Capture the cell that displays the provided text and extract its [x, y] central coordinate. 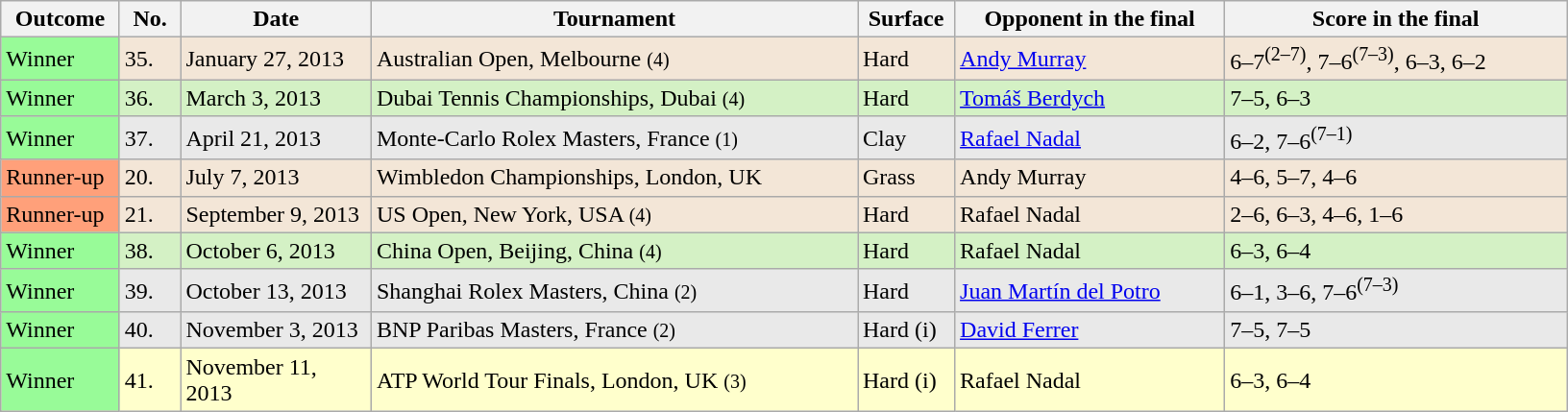
January 27, 2013 [277, 60]
6–2, 7–6(7–1) [1396, 138]
2–6, 6–3, 4–6, 1–6 [1396, 214]
Surface [905, 19]
No. [150, 19]
4–6, 5–7, 4–6 [1396, 178]
Wimbledon Championships, London, UK [614, 178]
38. [150, 251]
April 21, 2013 [277, 138]
Juan Martín del Potro [1090, 290]
37. [150, 138]
Tournament [614, 19]
Shanghai Rolex Masters, China (2) [614, 290]
36. [150, 98]
Date [277, 19]
ATP World Tour Finals, London, UK (3) [614, 380]
Dubai Tennis Championships, Dubai (4) [614, 98]
October 13, 2013 [277, 290]
Opponent in the final [1090, 19]
Monte-Carlo Rolex Masters, France (1) [614, 138]
BNP Paribas Masters, France (2) [614, 330]
6–7(2–7), 7–6(7–3), 6–3, 6–2 [1396, 60]
Grass [905, 178]
39. [150, 290]
September 9, 2013 [277, 214]
November 11, 2013 [277, 380]
41. [150, 380]
Tomáš Berdych [1090, 98]
November 3, 2013 [277, 330]
7–5, 7–5 [1396, 330]
20. [150, 178]
China Open, Beijing, China (4) [614, 251]
35. [150, 60]
US Open, New York, USA (4) [614, 214]
Outcome [61, 19]
March 3, 2013 [277, 98]
21. [150, 214]
7–5, 6–3 [1396, 98]
Score in the final [1396, 19]
David Ferrer [1090, 330]
October 6, 2013 [277, 251]
40. [150, 330]
July 7, 2013 [277, 178]
Clay [905, 138]
Australian Open, Melbourne (4) [614, 60]
6–1, 3–6, 7–6(7–3) [1396, 290]
